Search for the cell housing the specified text and yield its (X, Y) center coordinate. 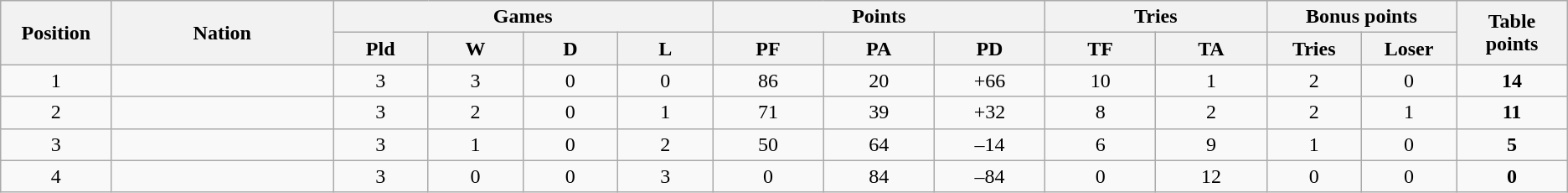
86 (768, 81)
TA (1211, 49)
Points (879, 17)
+32 (989, 112)
71 (768, 112)
6 (1101, 144)
D (570, 49)
50 (768, 144)
TF (1101, 49)
L (665, 49)
39 (879, 112)
PD (989, 49)
PA (879, 49)
Bonus points (1362, 17)
Position (56, 33)
11 (1513, 112)
4 (56, 176)
Pld (380, 49)
–14 (989, 144)
Nation (223, 33)
8 (1101, 112)
9 (1211, 144)
64 (879, 144)
Loser (1409, 49)
20 (879, 81)
10 (1101, 81)
+66 (989, 81)
–84 (989, 176)
Table points (1513, 33)
W (476, 49)
12 (1211, 176)
Games (523, 17)
PF (768, 49)
5 (1513, 144)
14 (1513, 81)
84 (879, 176)
